Pinpoint the cell where the given text exists, returning its (x, y) midpoint coordinate. 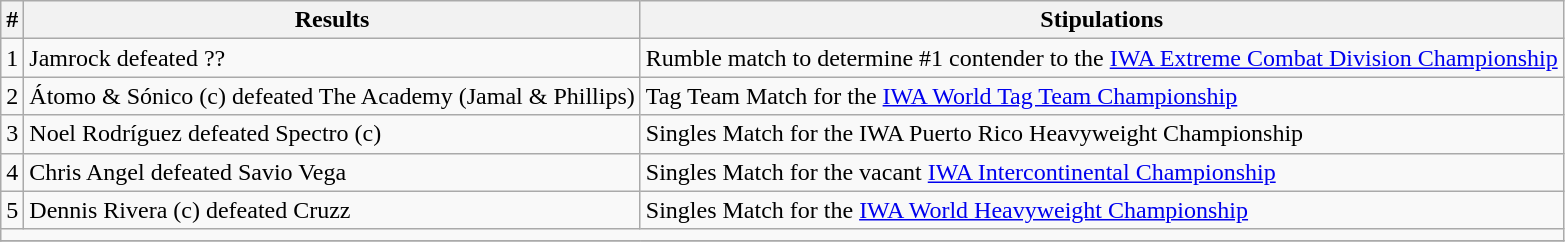
3 (12, 134)
Tag Team Match for the IWA World Tag Team Championship (1102, 96)
Chris Angel defeated Savio Vega (332, 172)
Singles Match for the IWA Puerto Rico Heavyweight Championship (1102, 134)
5 (12, 210)
Singles Match for the vacant IWA Intercontinental Championship (1102, 172)
Jamrock defeated ?? (332, 58)
1 (12, 58)
# (12, 20)
Stipulations (1102, 20)
Rumble match to determine #1 contender to the IWA Extreme Combat Division Championship (1102, 58)
Átomo & Sónico (c) defeated The Academy (Jamal & Phillips) (332, 96)
Results (332, 20)
Singles Match for the IWA World Heavyweight Championship (1102, 210)
4 (12, 172)
Noel Rodríguez defeated Spectro (c) (332, 134)
2 (12, 96)
Dennis Rivera (c) defeated Cruzz (332, 210)
